Determine the (X, Y) coordinate at the center of the cell enclosing the given text.  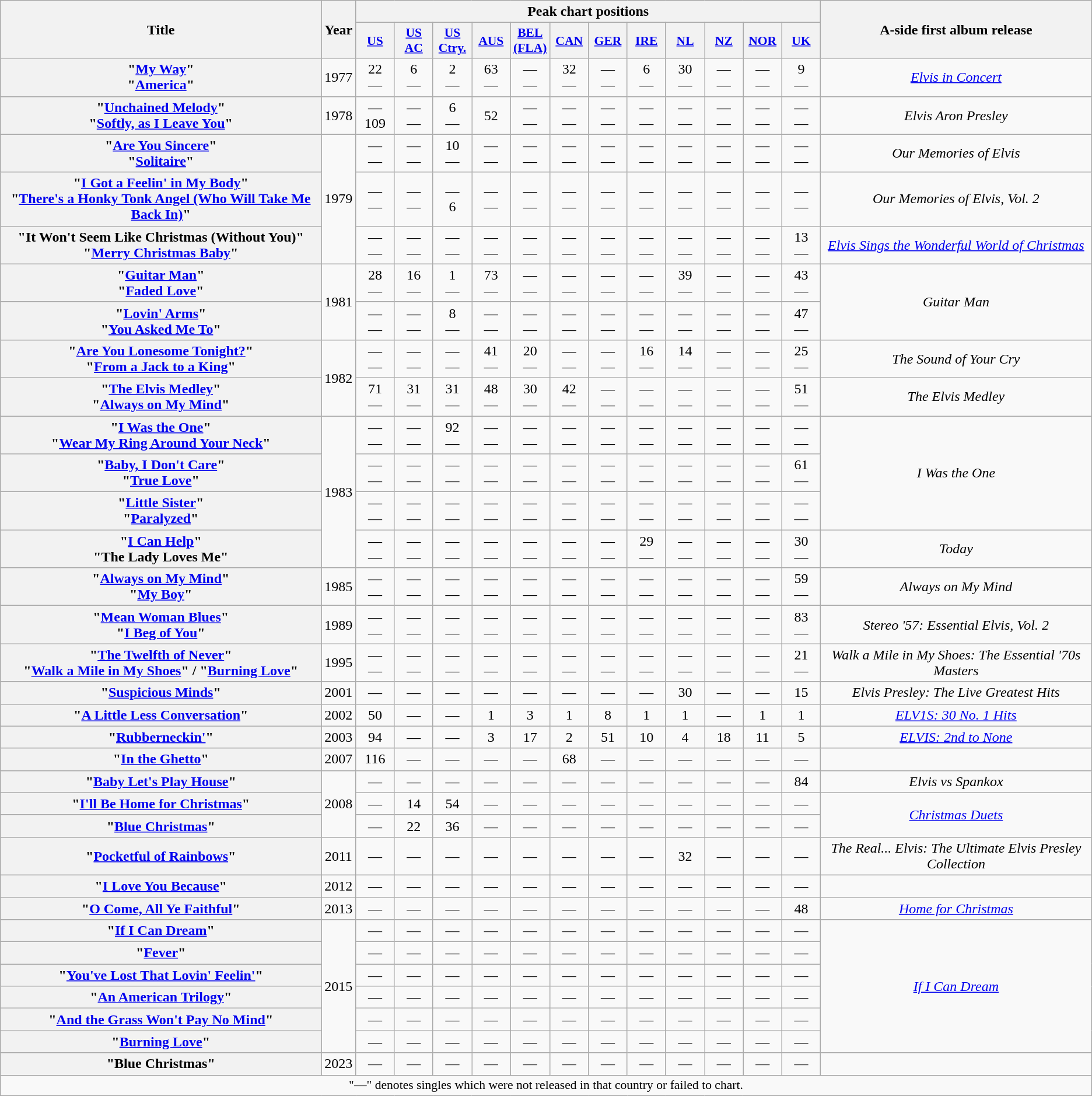
"It Won't Seem Like Christmas (Without You)""Merry Christmas Baby" (161, 245)
2007 (338, 759)
84 (801, 781)
1985 (338, 587)
29— (646, 549)
Always on My Mind (957, 587)
"Suspicious Minds" (161, 693)
2023 (338, 1064)
"Lovin' Arms" "You Asked Me To" (161, 321)
41— (491, 358)
15 (801, 693)
11 (762, 737)
48— (491, 397)
Christmas Duets (957, 815)
The Sound of Your Cry (957, 358)
"The Twelfth of Never" "Walk a Mile in My Shoes" / "Burning Love" (161, 663)
Peak chart positions (588, 12)
The Elvis Medley (957, 397)
"Always on My Mind" "My Boy" (161, 587)
2001 (338, 693)
13— (801, 245)
39— (685, 282)
Our Memories of Elvis, Vol. 2 (957, 199)
2— (452, 77)
54 (452, 804)
"Baby Let's Play House" (161, 781)
2003 (338, 737)
ELVIS: 2nd to None (957, 737)
2002 (338, 715)
92— (452, 434)
"I'll Be Home for Christmas" (161, 804)
IRE (646, 41)
18 (724, 737)
"Mean Woman Blues" "I Beg of You" (161, 624)
UK (801, 41)
NOR (762, 41)
A-side first album release (957, 29)
2015 (338, 986)
116 (375, 759)
"I Was the One" "Wear My Ring Around Your Neck" (161, 434)
"You've Lost That Lovin' Feelin'" (161, 975)
30 (685, 693)
Our Memories of Elvis (957, 153)
Today (957, 549)
"My Way" "America" (161, 77)
"A Little Less Conversation" (161, 715)
2012 (338, 886)
8 (608, 715)
73— (491, 282)
USAC (414, 41)
Elvis Sings the Wonderful World of Christmas (957, 245)
"Rubberneckin'" (161, 737)
1982 (338, 378)
1977 (338, 77)
71— (375, 397)
36 (452, 826)
Guitar Man (957, 302)
10— (452, 153)
"Guitar Man" "Faded Love" (161, 282)
1978 (338, 116)
"The Elvis Medley""Always on My Mind" (161, 397)
If I Can Dream (957, 986)
Elvis Presley: The Live Greatest Hits (957, 693)
Elvis Aron Presley (957, 116)
"If I Can Dream" (161, 931)
14 (414, 804)
1983 (338, 491)
1981 (338, 302)
8— (452, 321)
I Was the One (957, 473)
48 (801, 909)
"O Come, All Ye Faithful" (161, 909)
"Pocketful of Rainbows" (161, 856)
61— (801, 473)
20— (530, 358)
AUS (491, 41)
68 (569, 759)
43— (801, 282)
83— (801, 624)
"And the Grass Won't Pay No Mind" (161, 1020)
63— (491, 77)
Title (161, 29)
52 (491, 116)
14— (685, 358)
50 (375, 715)
Elvis vs Spankox (957, 781)
"Fever" (161, 953)
USCtry. (452, 41)
The Real... Elvis: The Ultimate Elvis Presley Collection (957, 856)
22 (414, 826)
94 (375, 737)
10 (646, 737)
"I Can Help""The Lady Loves Me" (161, 549)
Elvis in Concert (957, 77)
22— (375, 77)
51— (801, 397)
9— (801, 77)
47— (801, 321)
28— (375, 282)
1— (452, 282)
42— (569, 397)
25— (801, 358)
Walk a Mile in My Shoes: The Essential '70s Masters (957, 663)
21— (801, 663)
"Are You Lonesome Tonight?" "From a Jack to a King" (161, 358)
"Baby, I Don't Care""True Love" (161, 473)
2011 (338, 856)
"Burning Love" (161, 1042)
Year (338, 29)
CAN (569, 41)
NZ (724, 41)
—6 (452, 199)
51 (608, 737)
32— (569, 77)
1989 (338, 624)
"—" denotes singles which were not released in that country or failed to chart. (546, 1085)
"An American Trilogy" (161, 997)
4 (685, 737)
32 (685, 856)
"Little Sister" "Paralyzed" (161, 511)
17 (530, 737)
Home for Christmas (957, 909)
5 (801, 737)
2 (569, 737)
2008 (338, 804)
—109 (375, 116)
2013 (338, 909)
1995 (338, 663)
"I Love You Because" (161, 886)
"In the Ghetto" (161, 759)
GER (608, 41)
"Are You Sincere" "Solitaire" (161, 153)
ELV1S: 30 No. 1 Hits (957, 715)
"I Got a Feelin' in My Body" "There's a Honky Tonk Angel (Who Will Take Me Back In)" (161, 199)
NL (685, 41)
Stereo '57: Essential Elvis, Vol. 2 (957, 624)
59— (801, 587)
BEL(FLA) (530, 41)
1979 (338, 199)
"Unchained Melody" "Softly, as I Leave You" (161, 116)
US (375, 41)
